Extract the (X, Y) coordinate from the center of the cell holding the provided text.  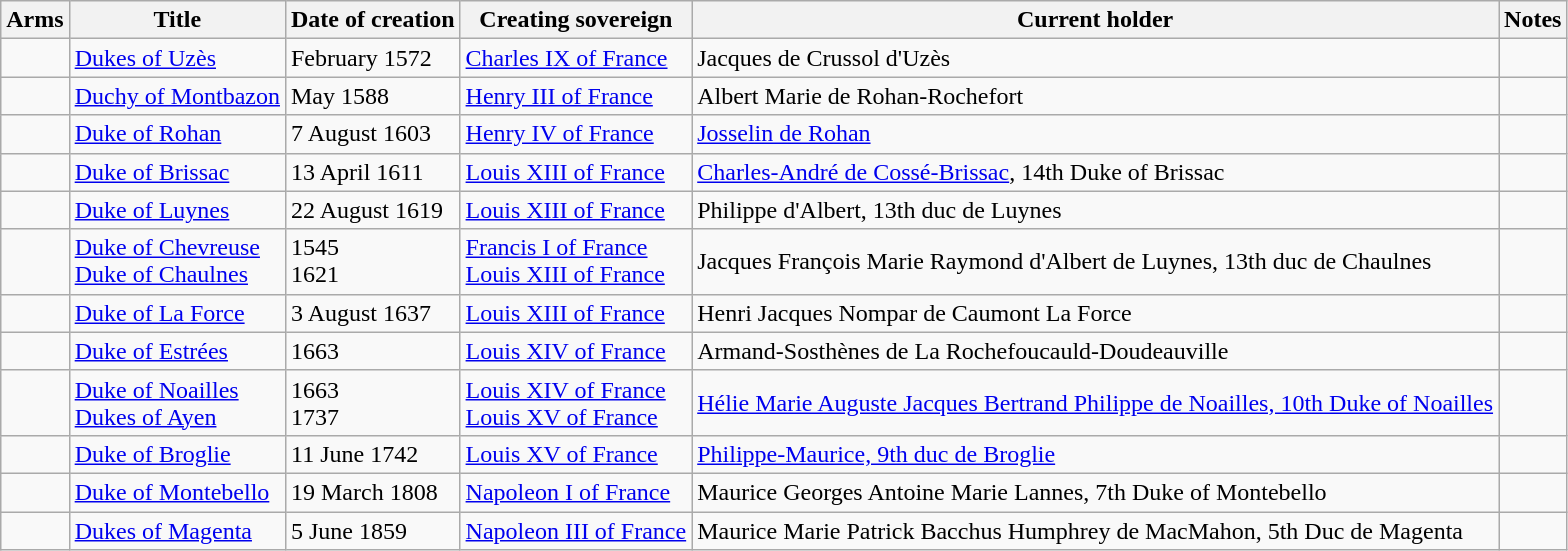
Creating sovereign (576, 20)
Louis XIV of FranceLouis XV of France (576, 402)
Henry IV of France (576, 134)
Henri Jacques Nompar de Caumont La Force (1096, 313)
11 June 1742 (372, 454)
Title (177, 20)
1663 (372, 351)
15451621 (372, 262)
22 August 1619 (372, 210)
3 August 1637 (372, 313)
Henry III of France (576, 96)
Jacques François Marie Raymond d'Albert de Luynes, 13th duc de Chaulnes (1096, 262)
5 June 1859 (372, 531)
Duke of Montebello (177, 492)
Current holder (1096, 20)
Arms (35, 20)
Francis I of FranceLouis XIII of France (576, 262)
Duke of Estrées (177, 351)
Napoleon III of France (576, 531)
Charles-André de Cossé-Brissac, 14th Duke of Brissac (1096, 172)
Louis XIV of France (576, 351)
Duke of Brissac (177, 172)
13 April 1611 (372, 172)
Napoleon I of France (576, 492)
Philippe d'Albert, 13th duc de Luynes (1096, 210)
Armand-Sosthènes de La Rochefoucauld-Doudeauville (1096, 351)
Jacques de Crussol d'Uzès (1096, 58)
Duke of ChevreuseDuke of Chaulnes (177, 262)
Dukes of Magenta (177, 531)
Duke of La Force (177, 313)
Duke of NoaillesDukes of Ayen (177, 402)
Duchy of Montbazon (177, 96)
Louis XV of France (576, 454)
16631737 (372, 402)
Josselin de Rohan (1096, 134)
Duke of Broglie (177, 454)
May 1588 (372, 96)
Notes (1533, 20)
7 August 1603 (372, 134)
Philippe-Maurice, 9th duc de Broglie (1096, 454)
19 March 1808 (372, 492)
Dukes of Uzès (177, 58)
Hélie Marie Auguste Jacques Bertrand Philippe de Noailles, 10th Duke of Noailles (1096, 402)
Albert Marie de Rohan-Rochefort (1096, 96)
Charles IX of France (576, 58)
Date of creation (372, 20)
Duke of Luynes (177, 210)
February 1572 (372, 58)
Duke of Rohan (177, 134)
Maurice Marie Patrick Bacchus Humphrey de MacMahon, 5th Duc de Magenta (1096, 531)
Maurice Georges Antoine Marie Lannes, 7th Duke of Montebello (1096, 492)
